Locate the cell with the specified text and output its (X, Y) center coordinate. 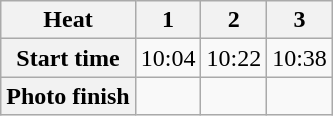
2 (234, 20)
3 (300, 20)
10:38 (300, 58)
Start time (68, 58)
Photo finish (68, 96)
10:04 (168, 58)
1 (168, 20)
10:22 (234, 58)
Heat (68, 20)
